Output the (x, y) coordinate of the center of the cell containing the given text.  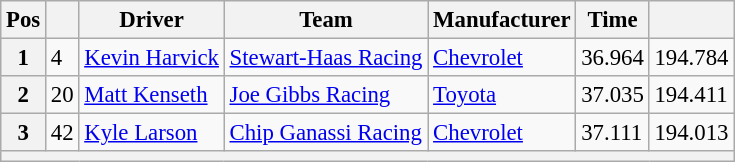
Stewart-Haas Racing (326, 58)
20 (62, 95)
2 (24, 95)
Driver (152, 20)
Matt Kenseth (152, 95)
194.411 (692, 95)
37.035 (612, 95)
4 (62, 58)
Kevin Harvick (152, 58)
Kyle Larson (152, 133)
Joe Gibbs Racing (326, 95)
Toyota (502, 95)
1 (24, 58)
194.784 (692, 58)
Chip Ganassi Racing (326, 133)
Pos (24, 20)
36.964 (612, 58)
37.111 (612, 133)
42 (62, 133)
Time (612, 20)
194.013 (692, 133)
Manufacturer (502, 20)
3 (24, 133)
Team (326, 20)
